Capture the cell that displays the provided text and extract its (x, y) central coordinate. 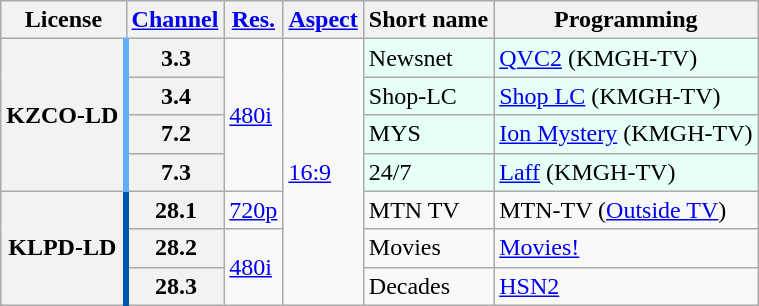
Shop-LC (428, 96)
KLPD-LD (64, 248)
Short name (428, 20)
MTN TV (428, 210)
KZCO-LD (64, 115)
Shop LC (KMGH-TV) (626, 96)
7.3 (175, 172)
Programming (626, 20)
QVC2 (KMGH-TV) (626, 58)
3.3 (175, 58)
HSN2 (626, 286)
720p (254, 210)
24/7 (428, 172)
28.1 (175, 210)
7.2 (175, 134)
Decades (428, 286)
MYS (428, 134)
Aspect (323, 20)
Movies (428, 248)
Movies! (626, 248)
28.2 (175, 248)
3.4 (175, 96)
28.3 (175, 286)
MTN-TV (Outside TV) (626, 210)
Laff (KMGH-TV) (626, 172)
Newsnet (428, 58)
Res. (254, 20)
Ion Mystery (KMGH-TV) (626, 134)
16:9 (323, 172)
License (64, 20)
Channel (175, 20)
